Find where the given text appears and provide that cell's center as [X, Y] coordinate. 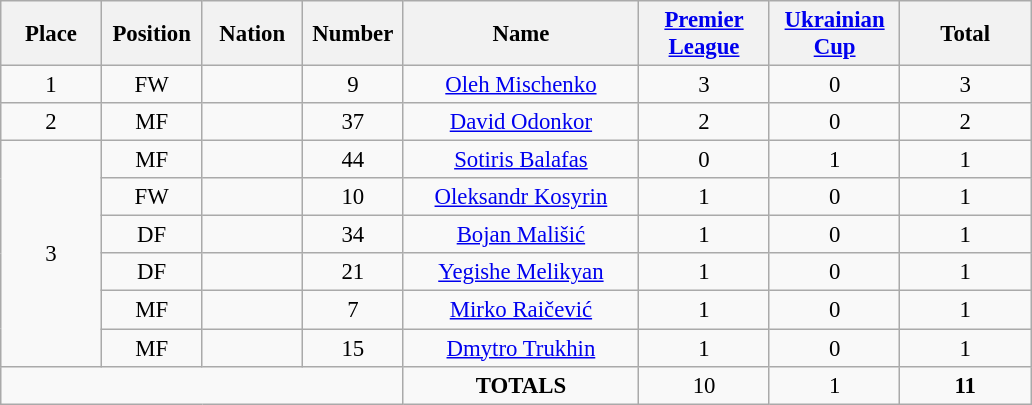
Total [966, 34]
34 [354, 235]
Oleksandr Kosyrin [521, 197]
Name [521, 34]
Ukrainian Cup [834, 34]
TOTALS [521, 385]
Premier League [704, 34]
44 [354, 160]
9 [354, 85]
Number [354, 34]
Nation [252, 34]
David Odonkor [521, 122]
Oleh Mischenko [521, 85]
Mirko Raičević [521, 310]
15 [354, 348]
Dmytro Trukhin [521, 348]
Yegishe Melikyan [521, 273]
Position [152, 34]
11 [966, 385]
Sotiris Balafas [521, 160]
21 [354, 273]
Bojan Mališić [521, 235]
37 [354, 122]
7 [354, 310]
Place [52, 34]
